Output the [x, y] coordinate of the center of the cell containing the given text.  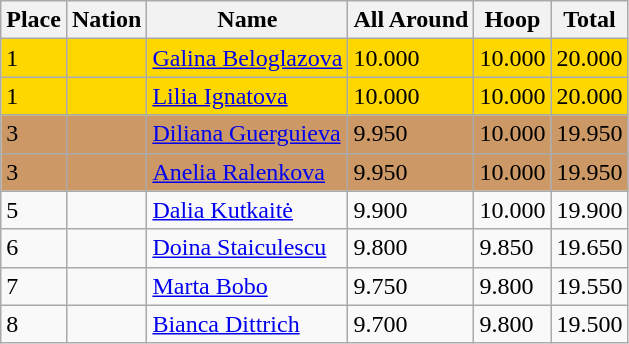
19.900 [590, 210]
All Around [411, 20]
Name [248, 20]
Total [590, 20]
Place [34, 20]
6 [34, 248]
Lilia Ignatova [248, 96]
Anelia Ralenkova [248, 172]
9.900 [411, 210]
7 [34, 286]
19.500 [590, 324]
Galina Beloglazova [248, 58]
Marta Bobo [248, 286]
9.750 [411, 286]
Doina Staiculescu [248, 248]
9.700 [411, 324]
9.850 [512, 248]
Hoop [512, 20]
19.650 [590, 248]
Dalia Kutkaitė [248, 210]
5 [34, 210]
Diliana Guerguieva [248, 134]
19.550 [590, 286]
Nation [106, 20]
Bianca Dittrich [248, 324]
8 [34, 324]
